Extract the (x, y) coordinate from the center of the cell holding the provided text.  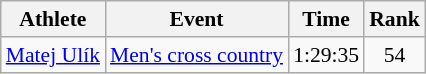
Rank (394, 19)
Men's cross country (196, 55)
Athlete (53, 19)
Event (196, 19)
Time (326, 19)
Matej Ulík (53, 55)
54 (394, 55)
1:29:35 (326, 55)
